Scan for the cell matching the given text and deliver its [x, y] coordinate at center. 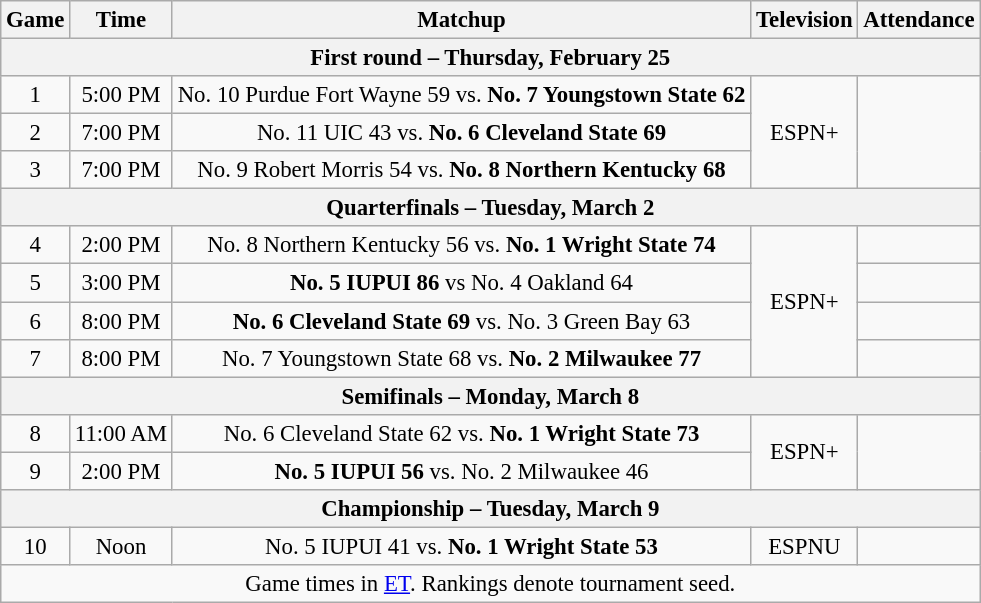
No. 11 UIC 43 vs. No. 6 Cleveland State 69 [461, 133]
9 [36, 471]
No. 9 Robert Morris 54 vs. No. 8 Northern Kentucky 68 [461, 170]
Semifinals – Monday, March 8 [490, 396]
6 [36, 321]
10 [36, 546]
Matchup [461, 20]
3:00 PM [122, 283]
8 [36, 433]
No. 8 Northern Kentucky 56 vs. No. 1 Wright State 74 [461, 245]
No. 10 Purdue Fort Wayne 59 vs. No. 7 Youngstown State 62 [461, 95]
Noon [122, 546]
No. 6 Cleveland State 69 vs. No. 3 Green Bay 63 [461, 321]
5 [36, 283]
No. 5 IUPUI 86 vs No. 4 Oakland 64 [461, 283]
3 [36, 170]
Game times in ET. Rankings denote tournament seed. [490, 584]
Championship – Tuesday, March 9 [490, 509]
No. 7 Youngstown State 68 vs. No. 2 Milwaukee 77 [461, 358]
First round – Thursday, February 25 [490, 58]
Television [804, 20]
11:00 AM [122, 433]
5:00 PM [122, 95]
Attendance [919, 20]
No. 5 IUPUI 41 vs. No. 1 Wright State 53 [461, 546]
7 [36, 358]
4 [36, 245]
Time [122, 20]
Game [36, 20]
No. 5 IUPUI 56 vs. No. 2 Milwaukee 46 [461, 471]
2 [36, 133]
No. 6 Cleveland State 62 vs. No. 1 Wright State 73 [461, 433]
ESPNU [804, 546]
1 [36, 95]
Quarterfinals – Tuesday, March 2 [490, 208]
